Capture the cell that displays the provided text and extract its [X, Y] central coordinate. 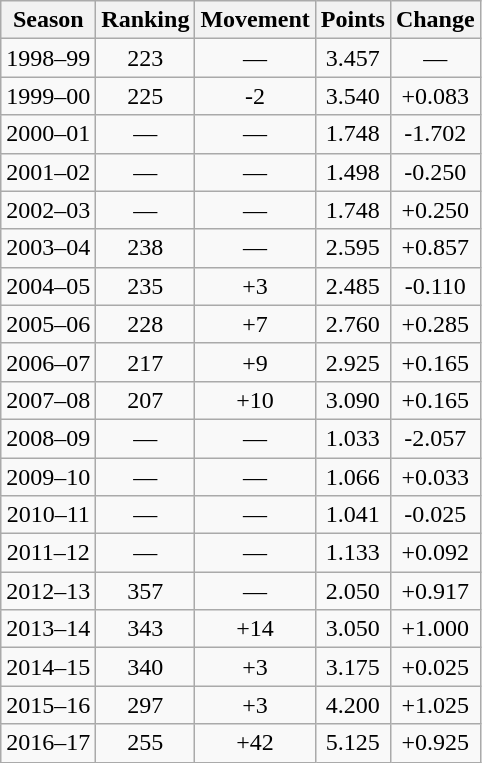
2.925 [352, 362]
340 [146, 667]
Ranking [146, 20]
238 [146, 248]
207 [146, 400]
225 [146, 96]
+10 [255, 400]
2.595 [352, 248]
+1.025 [435, 705]
2015–16 [48, 705]
2002–03 [48, 210]
2016–17 [48, 743]
+7 [255, 324]
+0.925 [435, 743]
5.125 [352, 743]
+0.083 [435, 96]
2005–06 [48, 324]
1.041 [352, 515]
+0.250 [435, 210]
2011–12 [48, 553]
+14 [255, 629]
2003–04 [48, 248]
-2.057 [435, 438]
235 [146, 286]
4.200 [352, 705]
2013–14 [48, 629]
2009–10 [48, 477]
2012–13 [48, 591]
2007–08 [48, 400]
2004–05 [48, 286]
228 [146, 324]
3.175 [352, 667]
Points [352, 20]
343 [146, 629]
2006–07 [48, 362]
2000–01 [48, 134]
217 [146, 362]
2008–09 [48, 438]
+0.092 [435, 553]
-1.702 [435, 134]
3.540 [352, 96]
2010–11 [48, 515]
2001–02 [48, 172]
1.133 [352, 553]
+0.025 [435, 667]
+0.917 [435, 591]
2.485 [352, 286]
255 [146, 743]
+0.857 [435, 248]
357 [146, 591]
2.760 [352, 324]
+0.285 [435, 324]
297 [146, 705]
+9 [255, 362]
223 [146, 58]
-0.025 [435, 515]
3.090 [352, 400]
+0.033 [435, 477]
Change [435, 20]
1999–00 [48, 96]
3.457 [352, 58]
+1.000 [435, 629]
1.066 [352, 477]
-2 [255, 96]
3.050 [352, 629]
Movement [255, 20]
2014–15 [48, 667]
Season [48, 20]
2.050 [352, 591]
-0.110 [435, 286]
1.033 [352, 438]
1.498 [352, 172]
+42 [255, 743]
-0.250 [435, 172]
1998–99 [48, 58]
